Extract the [x, y] coordinate from the center of the cell holding the provided text.  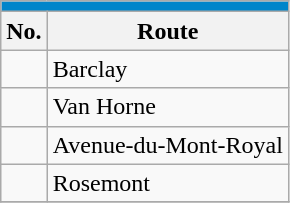
Avenue-du-Mont-Royal [168, 145]
Rosemont [168, 183]
Barclay [168, 69]
Route [168, 31]
No. [24, 31]
Van Horne [168, 107]
